Output the (x, y) coordinate of the center of the cell containing the given text.  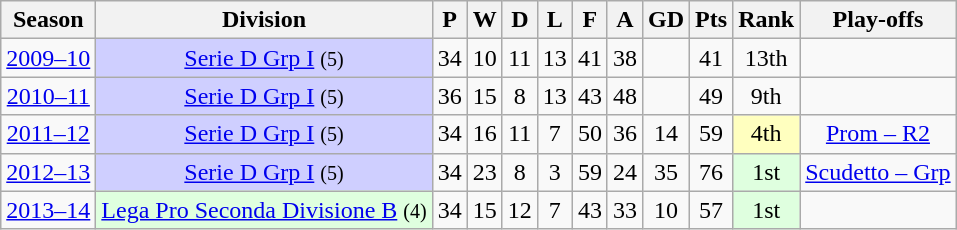
33 (624, 210)
2011–12 (48, 134)
Lega Pro Seconda Divisione B (4) (264, 210)
P (450, 20)
2010–11 (48, 96)
35 (666, 172)
14 (666, 134)
F (590, 20)
2013–14 (48, 210)
2012–13 (48, 172)
57 (712, 210)
W (484, 20)
GD (666, 20)
Prom – R2 (878, 134)
Rank (766, 20)
3 (554, 172)
24 (624, 172)
12 (520, 210)
Scudetto – Grp (878, 172)
D (520, 20)
48 (624, 96)
23 (484, 172)
Play-offs (878, 20)
L (554, 20)
4th (766, 134)
13th (766, 58)
A (624, 20)
16 (484, 134)
38 (624, 58)
50 (590, 134)
Pts (712, 20)
2009–10 (48, 58)
Division (264, 20)
Season (48, 20)
9th (766, 96)
49 (712, 96)
76 (712, 172)
